Return (x, y) of the center of cell containing provided text 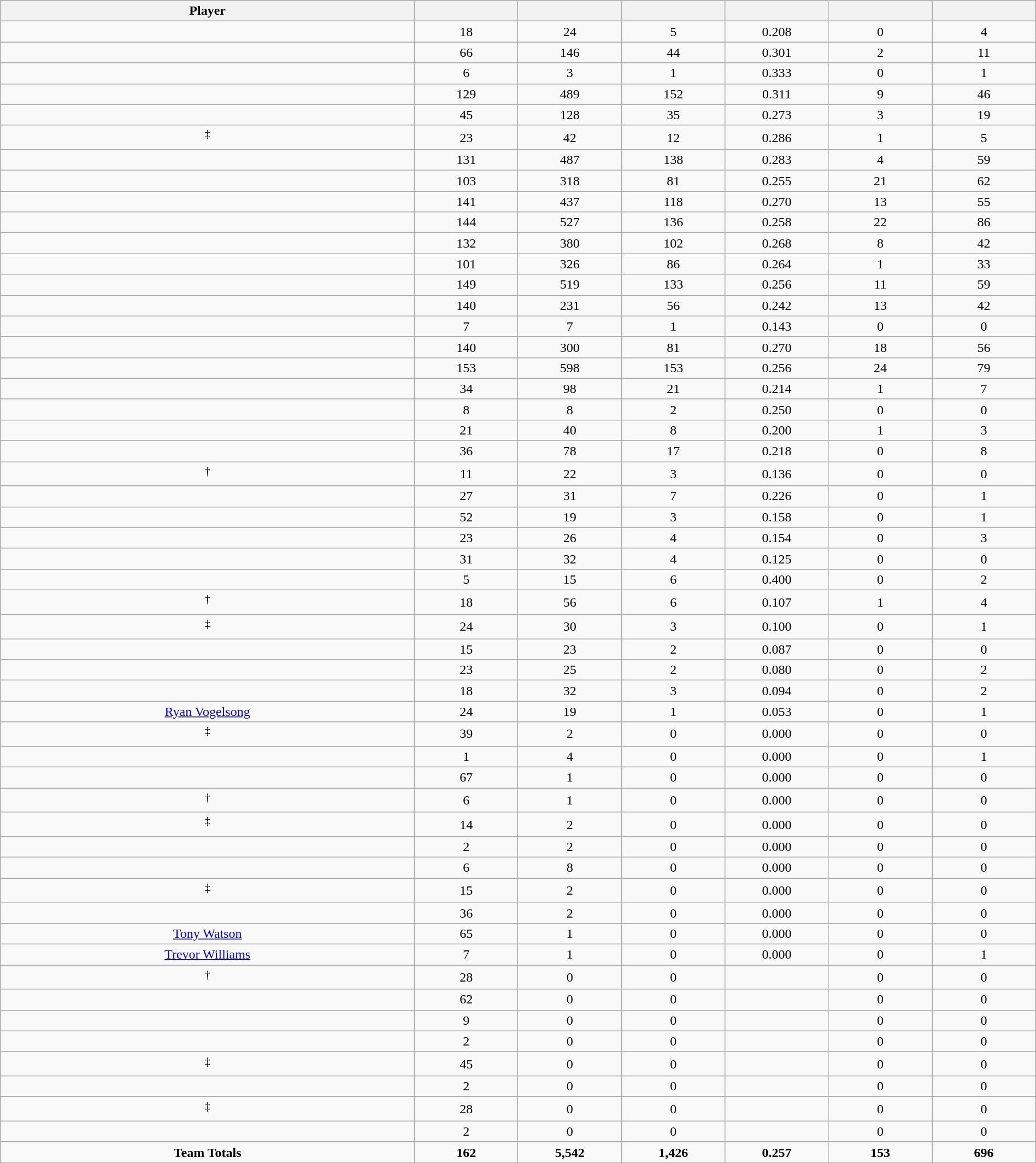
40 (569, 430)
0.143 (777, 326)
380 (569, 243)
519 (569, 285)
0.136 (777, 474)
162 (467, 1152)
5,542 (569, 1152)
14 (467, 824)
25 (569, 670)
149 (467, 285)
437 (569, 202)
0.258 (777, 222)
696 (984, 1152)
0.053 (777, 712)
136 (673, 222)
98 (569, 389)
101 (467, 264)
118 (673, 202)
489 (569, 94)
0.208 (777, 32)
39 (467, 735)
146 (569, 52)
67 (467, 777)
231 (569, 306)
0.218 (777, 451)
44 (673, 52)
141 (467, 202)
12 (673, 138)
1,426 (673, 1152)
487 (569, 160)
66 (467, 52)
0.286 (777, 138)
152 (673, 94)
0.087 (777, 649)
0.154 (777, 538)
326 (569, 264)
Tony Watson (208, 933)
128 (569, 115)
0.094 (777, 691)
0.333 (777, 73)
0.226 (777, 496)
55 (984, 202)
0.400 (777, 579)
27 (467, 496)
0.107 (777, 602)
0.273 (777, 115)
0.214 (777, 389)
78 (569, 451)
133 (673, 285)
0.125 (777, 559)
0.301 (777, 52)
65 (467, 933)
300 (569, 347)
0.242 (777, 306)
Trevor Williams (208, 954)
0.250 (777, 409)
26 (569, 538)
0.264 (777, 264)
46 (984, 94)
132 (467, 243)
Ryan Vogelsong (208, 712)
52 (467, 517)
30 (569, 626)
138 (673, 160)
0.255 (777, 181)
131 (467, 160)
598 (569, 368)
Team Totals (208, 1152)
318 (569, 181)
33 (984, 264)
103 (467, 181)
35 (673, 115)
527 (569, 222)
0.257 (777, 1152)
Player (208, 11)
17 (673, 451)
0.283 (777, 160)
0.268 (777, 243)
79 (984, 368)
34 (467, 389)
144 (467, 222)
102 (673, 243)
0.080 (777, 670)
129 (467, 94)
0.100 (777, 626)
0.158 (777, 517)
0.311 (777, 94)
0.200 (777, 430)
